Extract the [x, y] coordinate from the center of the cell holding the provided text.  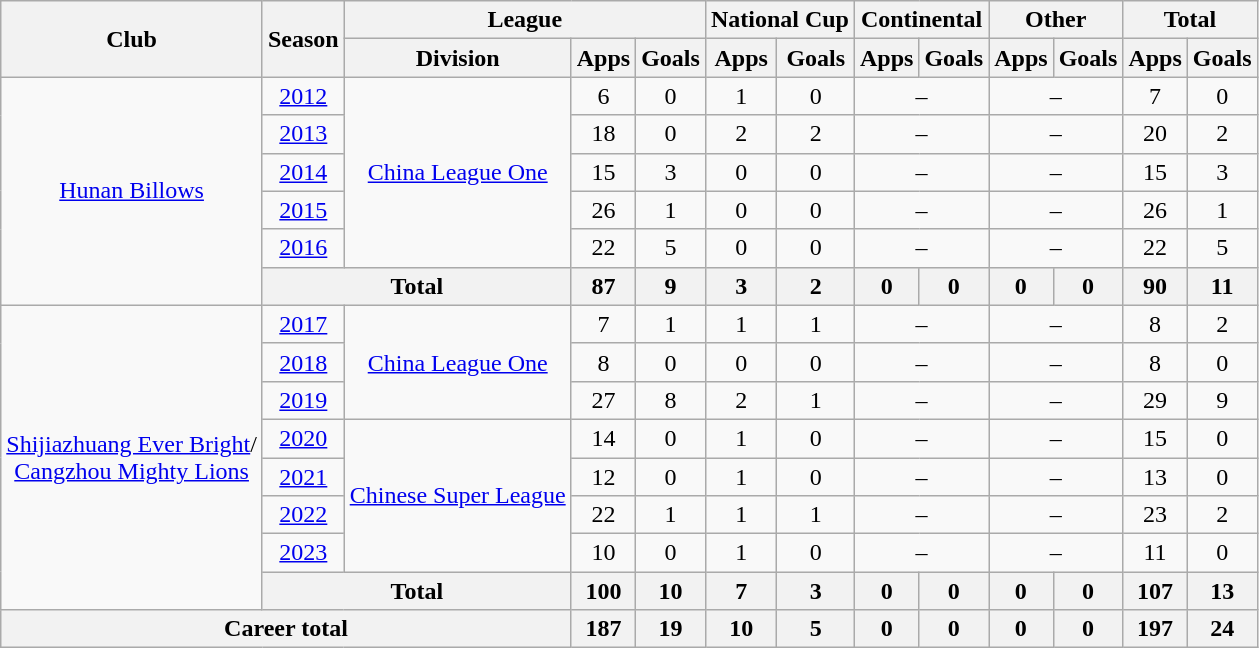
23 [1155, 515]
Club [132, 39]
2018 [303, 362]
14 [603, 438]
107 [1155, 591]
2016 [303, 248]
Continental [921, 20]
National Cup [780, 20]
Division [458, 58]
2020 [303, 438]
27 [603, 400]
2014 [303, 172]
League [524, 20]
197 [1155, 629]
87 [603, 286]
18 [603, 134]
Chinese Super League [458, 495]
2019 [303, 400]
19 [671, 629]
6 [603, 96]
Hunan Billows [132, 191]
12 [603, 477]
2015 [303, 210]
24 [1222, 629]
Season [303, 39]
Other [1056, 20]
2023 [303, 553]
2012 [303, 96]
Career total [286, 629]
2021 [303, 477]
Shijiazhuang Ever Bright/Cangzhou Mighty Lions [132, 457]
29 [1155, 400]
100 [603, 591]
90 [1155, 286]
187 [603, 629]
20 [1155, 134]
2022 [303, 515]
2017 [303, 324]
2013 [303, 134]
